Locate the cell with the specified text and output its (X, Y) center coordinate. 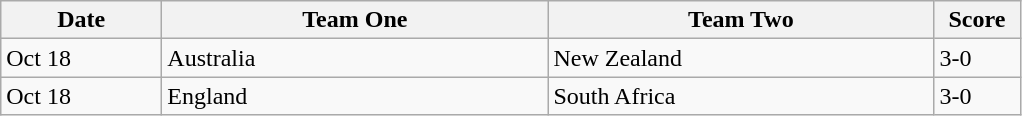
New Zealand (741, 58)
Team One (355, 20)
Team Two (741, 20)
Score (977, 20)
Date (82, 20)
England (355, 96)
South Africa (741, 96)
Australia (355, 58)
